Pinpoint the cell where the given text exists, returning its [x, y] midpoint coordinate. 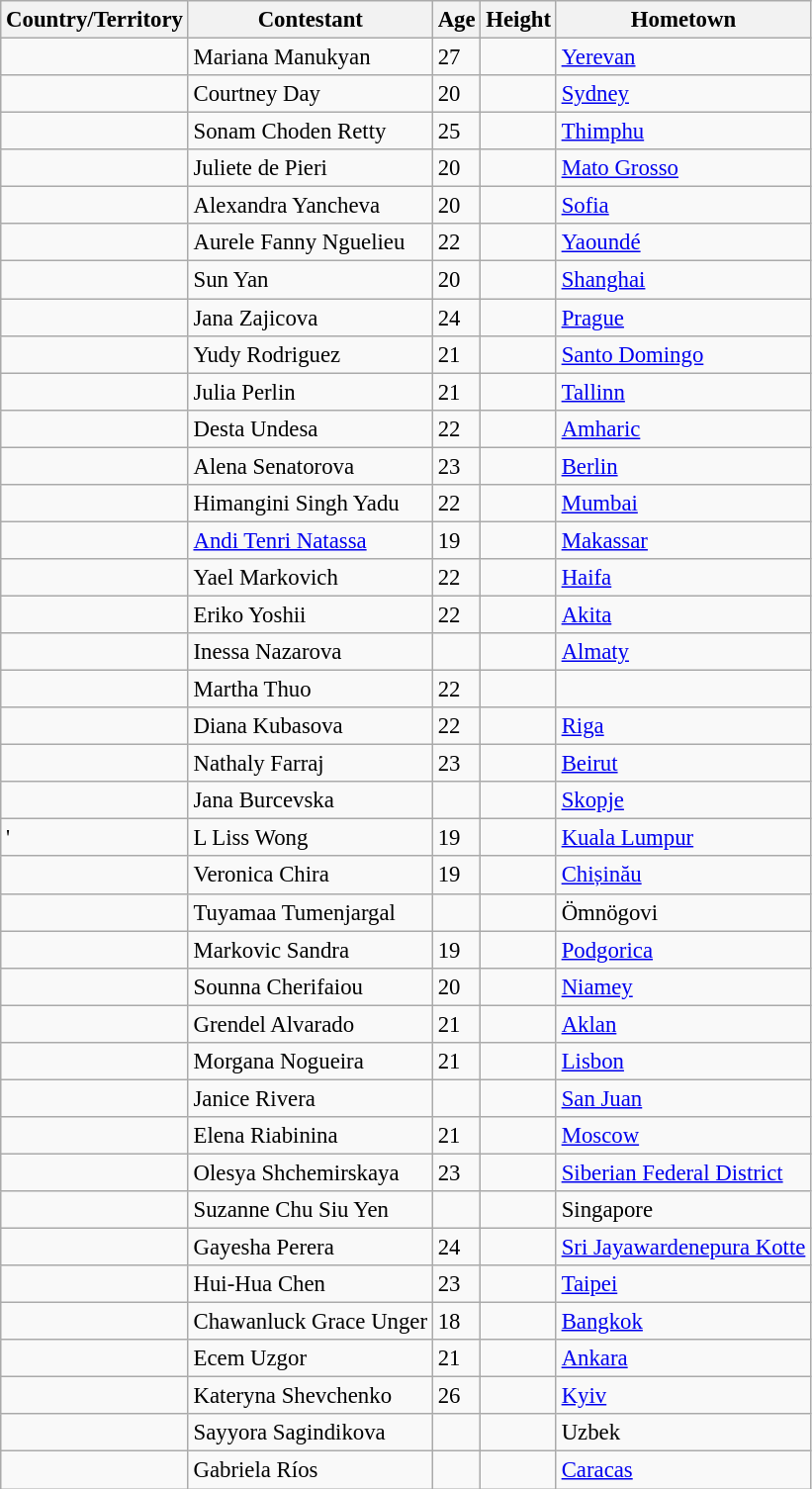
San Juan [682, 1098]
Yaoundé [682, 242]
L Liss Wong [311, 838]
Markovic Sandra [311, 950]
Himangini Singh Yadu [311, 504]
Tuyamaa Tumenjargal [311, 912]
Bangkok [682, 1322]
Jana Zajicova [311, 318]
Suzanne Chu Siu Yen [311, 1210]
Yerevan [682, 57]
Caracas [682, 1470]
Courtney Day [311, 94]
Makassar [682, 540]
Eriko Yoshii [311, 614]
Hometown [682, 20]
Berlin [682, 466]
Ömnögovi [682, 912]
Desta Undesa [311, 428]
Sonam Choden Retty [311, 132]
Yudy Rodriguez [311, 354]
Taipei [682, 1284]
Riga [682, 726]
Janice Rivera [311, 1098]
Gabriela Ríos [311, 1470]
Grendel Alvarado [311, 1024]
Country/Territory [95, 20]
Sri Jayawardenepura Kotte [682, 1248]
Ankara [682, 1358]
Julia Perlin [311, 392]
Kateryna Shevchenko [311, 1396]
Santo Domingo [682, 354]
Podgorica [682, 950]
Contestant [311, 20]
Lisbon [682, 1062]
Hui-Hua Chen [311, 1284]
Singapore [682, 1210]
Sofia [682, 206]
Mariana Manukyan [311, 57]
Elena Riabinina [311, 1136]
Kuala Lumpur [682, 838]
Niamey [682, 986]
Sayyora Sagindikova [311, 1434]
Akita [682, 614]
Gayesha Perera [311, 1248]
Andi Tenri Natassa [311, 540]
27 [457, 57]
Veronica Chira [311, 876]
Sun Yan [311, 280]
Morgana Nogueira [311, 1062]
Height [518, 20]
Aklan [682, 1024]
Juliete de Pieri [311, 168]
Almaty [682, 652]
Alexandra Yancheva [311, 206]
Prague [682, 318]
Diana Kubasova [311, 726]
Sydney [682, 94]
Martha Thuo [311, 690]
Mato Grosso [682, 168]
18 [457, 1322]
Inessa Nazarova [311, 652]
Chișinău [682, 876]
Alena Senatorova [311, 466]
Shanghai [682, 280]
Olesya Shchemirskaya [311, 1172]
Age [457, 20]
Amharic [682, 428]
25 [457, 132]
Haifa [682, 578]
Uzbek [682, 1434]
Tallinn [682, 392]
Aurele Fanny Nguelieu [311, 242]
Jana Burcevska [311, 800]
Moscow [682, 1136]
Yael Markovich [311, 578]
Skopje [682, 800]
Mumbai [682, 504]
Beirut [682, 764]
26 [457, 1396]
' [95, 838]
Thimphu [682, 132]
Sounna Cherifaiou [311, 986]
Siberian Federal District [682, 1172]
Chawanluck Grace Unger [311, 1322]
Kyiv [682, 1396]
Nathaly Farraj [311, 764]
Ecem Uzgor [311, 1358]
